Identify which cell holds the provided text, then report its [x, y] central coordinate. 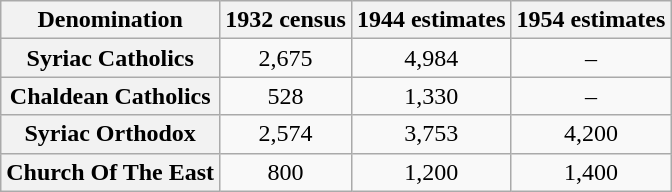
2,574 [286, 134]
1944 estimates [431, 20]
1954 estimates [591, 20]
1,330 [431, 96]
1,400 [591, 172]
Syriac Catholics [110, 58]
Chaldean Catholics [110, 96]
1932 census [286, 20]
Denomination [110, 20]
Church Of The East [110, 172]
528 [286, 96]
Syriac Orthodox [110, 134]
800 [286, 172]
4,200 [591, 134]
2,675 [286, 58]
1,200 [431, 172]
3,753 [431, 134]
4,984 [431, 58]
